Identify which cell holds the provided text, then report its [X, Y] central coordinate. 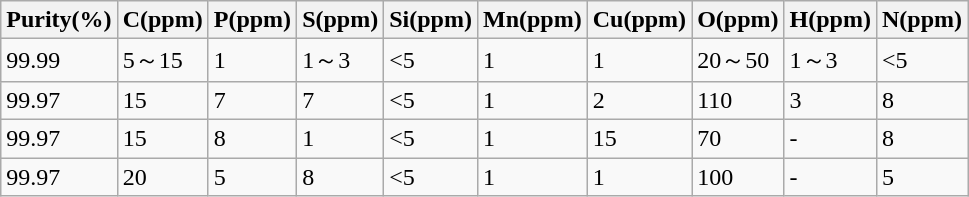
70 [738, 138]
O(ppm) [738, 20]
Mn(ppm) [532, 20]
110 [738, 100]
3 [830, 100]
Si(ppm) [431, 20]
C(ppm) [162, 20]
20 [162, 177]
Purity(%) [59, 20]
5～15 [162, 60]
99.99 [59, 60]
Cu(ppm) [639, 20]
P(ppm) [252, 20]
H(ppm) [830, 20]
S(ppm) [340, 20]
2 [639, 100]
20～50 [738, 60]
100 [738, 177]
N(ppm) [922, 20]
